Return the [X, Y] coordinate for the center point of the cell that contains the specified text.  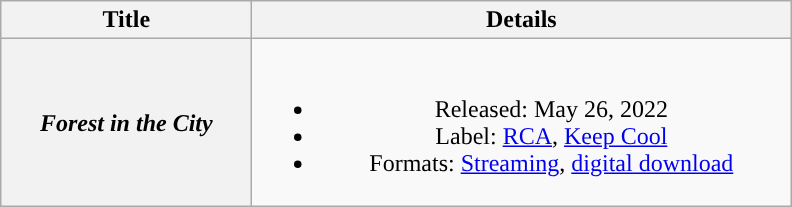
Title [126, 20]
Forest in the City [126, 122]
Released: May 26, 2022Label: RCA, Keep CoolFormats: Streaming, digital download [522, 122]
Details [522, 20]
